Pinpoint the cell where the given text exists, returning its (x, y) midpoint coordinate. 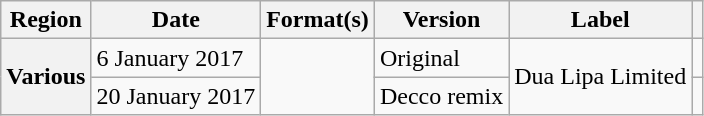
Dua Lipa Limited (600, 77)
20 January 2017 (176, 96)
Date (176, 20)
Version (441, 20)
Region (46, 20)
Original (441, 58)
Decco remix (441, 96)
Format(s) (318, 20)
6 January 2017 (176, 58)
Label (600, 20)
Various (46, 77)
